Determine the (X, Y) coordinate at the center of the cell enclosing the given text.  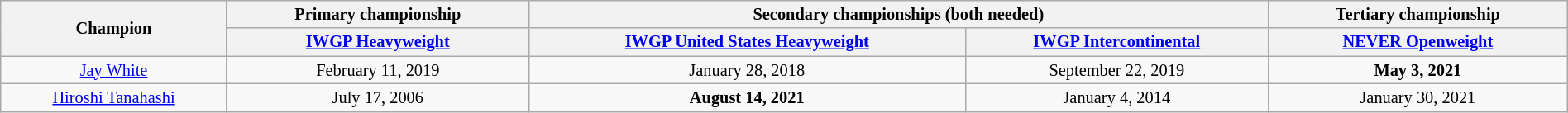
Secondary championships (both needed) (898, 14)
January 28, 2018 (747, 70)
Tertiary championship (1417, 14)
NEVER Openweight (1417, 42)
IWGP United States Heavyweight (747, 42)
August 14, 2021 (747, 97)
IWGP Heavyweight (377, 42)
July 17, 2006 (377, 97)
January 30, 2021 (1417, 97)
May 3, 2021 (1417, 70)
Champion (114, 28)
September 22, 2019 (1116, 70)
February 11, 2019 (377, 70)
Primary championship (377, 14)
Hiroshi Tanahashi (114, 97)
IWGP Intercontinental (1116, 42)
Jay White (114, 70)
January 4, 2014 (1116, 97)
